Identify which cell holds the provided text, then report its [x, y] central coordinate. 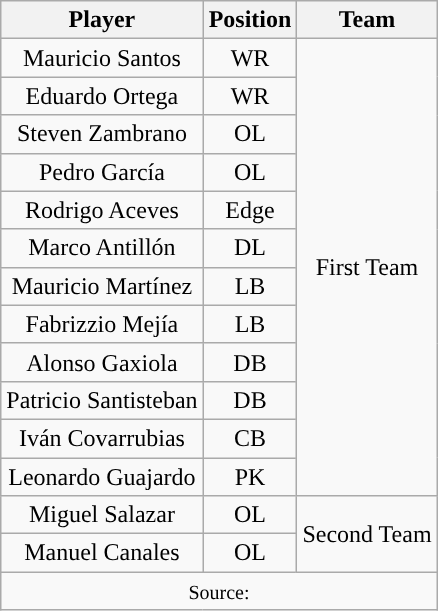
Miguel Salazar [102, 515]
Player [102, 20]
Marco Antillón [102, 248]
Pedro García [102, 172]
Position [250, 20]
Team [367, 20]
Mauricio Martínez [102, 286]
DL [250, 248]
Patricio Santisteban [102, 400]
Mauricio Santos [102, 58]
Manuel Canales [102, 553]
Fabrizzio Mejía [102, 324]
First Team [367, 268]
Alonso Gaxiola [102, 362]
Second Team [367, 534]
Rodrigo Aceves [102, 210]
Iván Covarrubias [102, 438]
PK [250, 477]
CB [250, 438]
Leonardo Guajardo [102, 477]
Edge [250, 210]
Source: [219, 591]
Eduardo Ortega [102, 96]
Steven Zambrano [102, 134]
